Provide the (X, Y) coordinate of the cell's center where the given text is located.  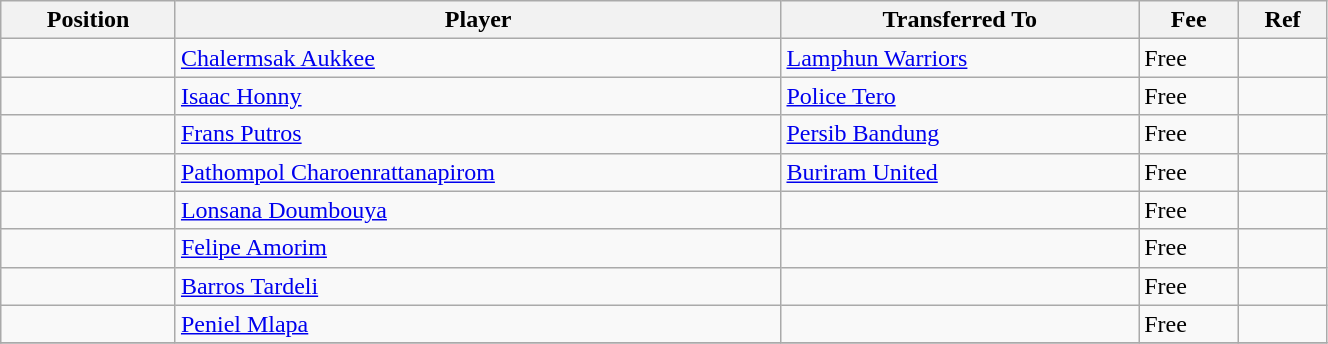
Frans Putros (478, 134)
Player (478, 20)
Barros Tardeli (478, 286)
Police Tero (960, 96)
Pathompol Charoenrattanapirom (478, 172)
Lamphun Warriors (960, 58)
Felipe Amorim (478, 248)
Lonsana Doumbouya (478, 210)
Persib Bandung (960, 134)
Position (88, 20)
Chalermsak Aukkee (478, 58)
Buriram United (960, 172)
Ref (1283, 20)
Fee (1189, 20)
Transferred To (960, 20)
Isaac Honny (478, 96)
Peniel Mlapa (478, 324)
